Return the [x, y] coordinate for the center point of the cell that contains the specified text.  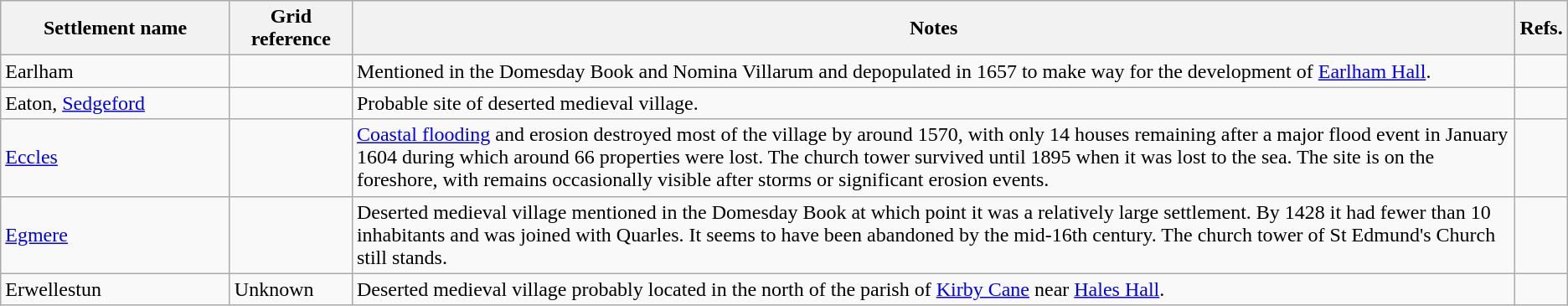
Eaton, Sedgeford [116, 103]
Notes [933, 29]
Mentioned in the Domesday Book and Nomina Villarum and depopulated in 1657 to make way for the development of Earlham Hall. [933, 71]
Refs. [1541, 29]
Grid reference [291, 29]
Unknown [291, 289]
Egmere [116, 235]
Probable site of deserted medieval village. [933, 103]
Earlham [116, 71]
Settlement name [116, 29]
Deserted medieval village probably located in the north of the parish of Kirby Cane near Hales Hall. [933, 289]
Erwellestun [116, 289]
Eccles [116, 158]
